Locate the cell with the specified text and output its (x, y) center coordinate. 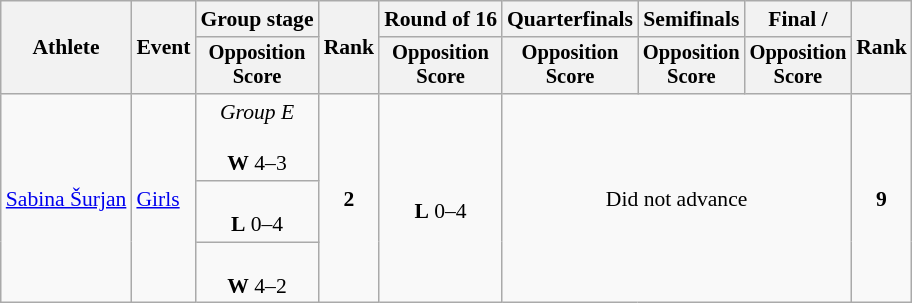
Semifinals (692, 19)
Did not advance (676, 198)
Girls (163, 198)
Group EW 4–3 (256, 138)
Event (163, 48)
Group stage (256, 19)
2 (350, 198)
Round of 16 (440, 19)
Quarterfinals (570, 19)
Athlete (66, 48)
Final / (798, 19)
Sabina Šurjan (66, 198)
9 (882, 198)
W 4–2 (256, 272)
